Extract the [x, y] coordinate from the center of the cell holding the provided text.  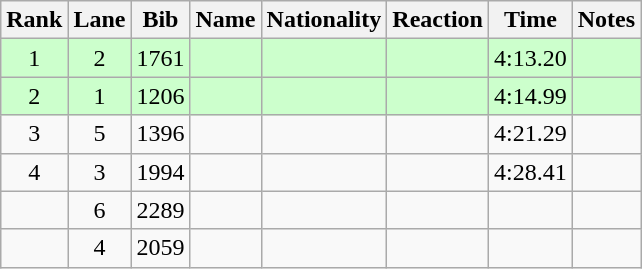
Reaction [438, 20]
Nationality [324, 20]
6 [100, 210]
Bib [160, 20]
5 [100, 134]
Rank [34, 20]
1206 [160, 96]
1761 [160, 58]
4:13.20 [530, 58]
Notes [606, 20]
Lane [100, 20]
4:28.41 [530, 172]
2289 [160, 210]
Name [226, 20]
4:14.99 [530, 96]
4:21.29 [530, 134]
2059 [160, 248]
1994 [160, 172]
1396 [160, 134]
Time [530, 20]
